Extract the (X, Y) coordinate from the center of the cell holding the provided text.  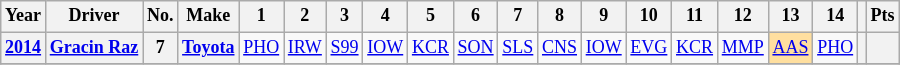
Make (208, 16)
13 (790, 16)
14 (836, 16)
EVG (649, 48)
Pts (882, 16)
10 (649, 16)
S99 (344, 48)
Gracin Raz (94, 48)
Driver (94, 16)
SON (476, 48)
9 (604, 16)
11 (695, 16)
MMP (742, 48)
4 (386, 16)
12 (742, 16)
Year (24, 16)
5 (431, 16)
SLS (518, 48)
2014 (24, 48)
No. (160, 16)
3 (344, 16)
6 (476, 16)
8 (560, 16)
CNS (560, 48)
1 (262, 16)
AAS (790, 48)
2 (306, 16)
Toyota (208, 48)
IRW (306, 48)
